Return the [X, Y] coordinate for the center point of the cell that contains the specified text.  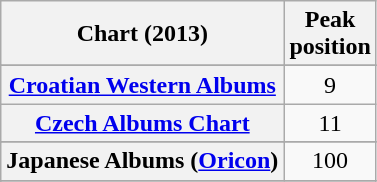
Japanese Albums (Oricon) [142, 161]
Czech Albums Chart [142, 123]
11 [330, 123]
9 [330, 85]
Croatian Western Albums [142, 85]
100 [330, 161]
Peakposition [330, 34]
Chart (2013) [142, 34]
